Find where the given text appears and provide that cell's center as [X, Y] coordinate. 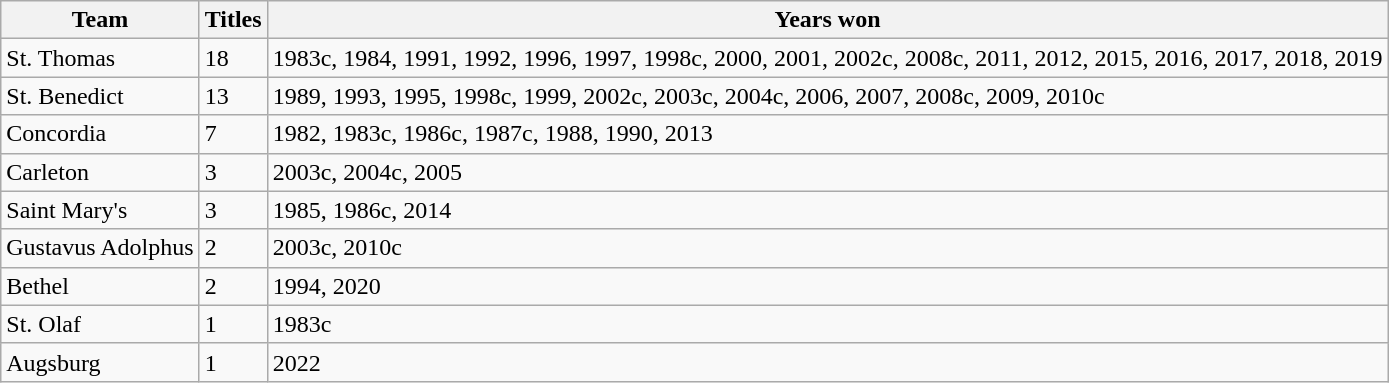
13 [233, 96]
Bethel [100, 286]
Concordia [100, 134]
1989, 1993, 1995, 1998c, 1999, 2002c, 2003c, 2004c, 2006, 2007, 2008c, 2009, 2010c [828, 96]
Team [100, 20]
Augsburg [100, 362]
Carleton [100, 172]
1983c [828, 324]
Titles [233, 20]
1994, 2020 [828, 286]
18 [233, 58]
1983c, 1984, 1991, 1992, 1996, 1997, 1998c, 2000, 2001, 2002c, 2008c, 2011, 2012, 2015, 2016, 2017, 2018, 2019 [828, 58]
2022 [828, 362]
St. Benedict [100, 96]
St. Olaf [100, 324]
Gustavus Adolphus [100, 248]
1985, 1986c, 2014 [828, 210]
Saint Mary's [100, 210]
1982, 1983c, 1986c, 1987c, 1988, 1990, 2013 [828, 134]
Years won [828, 20]
2003c, 2004c, 2005 [828, 172]
7 [233, 134]
St. Thomas [100, 58]
2003c, 2010c [828, 248]
